From the cell containing the given text, extract its center point as (X, Y) coordinate. 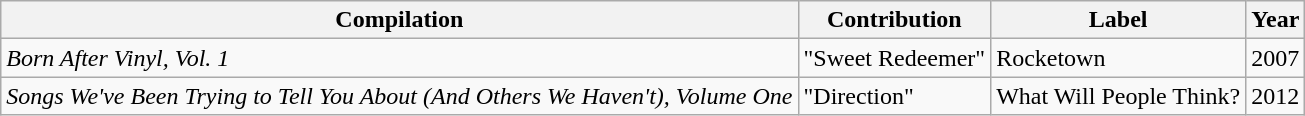
Rocketown (1118, 58)
Born After Vinyl, Vol. 1 (400, 58)
Songs We've Been Trying to Tell You About (And Others We Haven't), Volume One (400, 96)
"Direction" (894, 96)
Contribution (894, 20)
2007 (1276, 58)
"Sweet Redeemer" (894, 58)
2012 (1276, 96)
Compilation (400, 20)
What Will People Think? (1118, 96)
Label (1118, 20)
Year (1276, 20)
